Determine the [X, Y] coordinate at the center of the cell enclosing the given text.  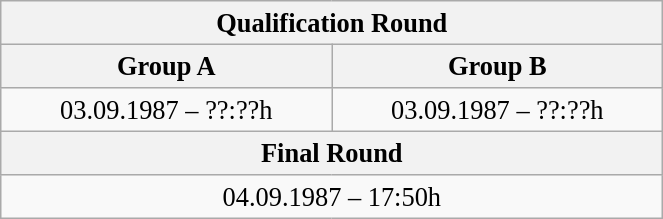
Group A [166, 66]
Final Round [332, 153]
04.09.1987 – 17:50h [332, 197]
Group B [498, 66]
Qualification Round [332, 22]
